Return [X, Y] of the center of cell containing provided text 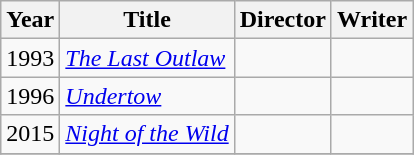
Undertow [147, 96]
Director [282, 20]
Year [30, 20]
The Last Outlaw [147, 58]
Writer [372, 20]
Night of the Wild [147, 134]
Title [147, 20]
1996 [30, 96]
1993 [30, 58]
2015 [30, 134]
